For the text-containing cell, return its midpoint in [x, y] coordinate format. 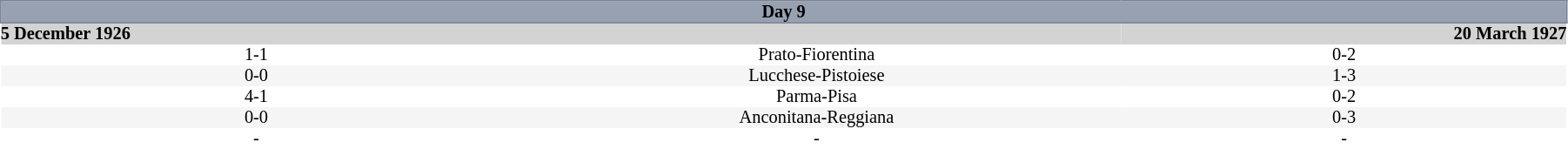
4-1 [256, 97]
0-3 [1344, 118]
1-3 [1344, 76]
Lucchese-Pistoiese [816, 76]
Anconitana-Reggiana [816, 118]
Prato-Fiorentina [816, 55]
5 December 1926 [256, 33]
20 March 1927 [1344, 33]
1-1 [256, 55]
Day 9 [784, 12]
Parma-Pisa [816, 97]
